Determine the [X, Y] coordinate at the center of the cell enclosing the given text.  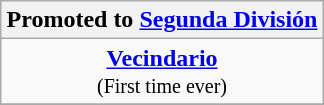
Promoted to Segunda División [162, 20]
Vecindario(First time ever) [162, 72]
